Identify which cell holds the provided text, then report its (x, y) central coordinate. 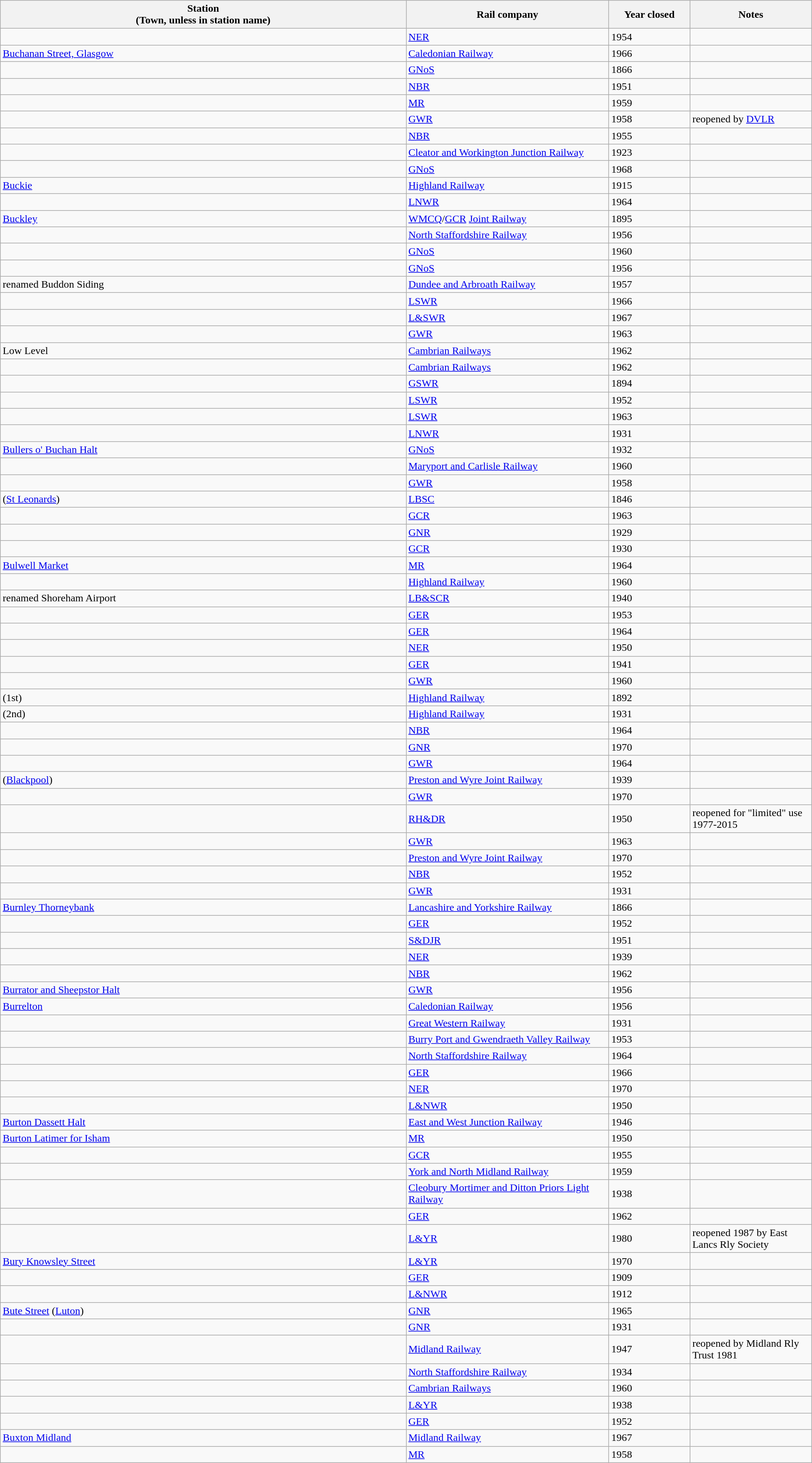
1947 (650, 1349)
Cleobury Mortimer and Ditton Priors Light Railway (507, 1194)
Burton Latimer for Isham (203, 1138)
1915 (650, 185)
1957 (650, 285)
Buxton Midland (203, 1438)
Notes (751, 15)
RH&DR (507, 819)
Bute Street (Luton) (203, 1311)
Bullers o' Buchan Halt (203, 449)
Buckie (203, 185)
1846 (650, 499)
renamed Buddon Siding (203, 285)
Cleator and Workington Junction Railway (507, 152)
Burrator and Sheepstor Halt (203, 990)
1930 (650, 549)
reopened by DVLR (751, 119)
Burnley Thorneybank (203, 907)
York and North Midland Railway (507, 1171)
1895 (650, 218)
1940 (650, 598)
(1st) (203, 697)
1929 (650, 532)
LBSC (507, 499)
Bulwell Market (203, 565)
L&SWR (507, 318)
1941 (650, 664)
Great Western Railway (507, 1023)
1965 (650, 1311)
S&DJR (507, 940)
Dundee and Arbroath Railway (507, 285)
Burton Dassett Halt (203, 1122)
Low Level (203, 351)
(St Leonards) (203, 499)
WMCQ/GCR Joint Railway (507, 218)
1892 (650, 697)
Bury Knowsley Street (203, 1261)
1932 (650, 449)
1912 (650, 1294)
Station(Town, unless in station name) (203, 15)
(Blackpool) (203, 780)
Maryport and Carlisle Railway (507, 466)
1923 (650, 152)
Burrelton (203, 1006)
1968 (650, 169)
1934 (650, 1372)
LB&SCR (507, 598)
(2nd) (203, 714)
Rail company (507, 15)
reopened for "limited" use 1977-2015 (751, 819)
1909 (650, 1277)
1980 (650, 1238)
Buckley (203, 218)
reopened 1987 by East Lancs Rly Society (751, 1238)
East and West Junction Railway (507, 1122)
Year closed (650, 15)
1946 (650, 1122)
Lancashire and Yorkshire Railway (507, 907)
Buchanan Street, Glasgow (203, 53)
1894 (650, 384)
renamed Shoreham Airport (203, 598)
Burry Port and Gwendraeth Valley Railway (507, 1040)
GSWR (507, 384)
reopened by Midland Rly Trust 1981 (751, 1349)
1954 (650, 37)
